Pinpoint the cell where the given text exists, returning its [x, y] midpoint coordinate. 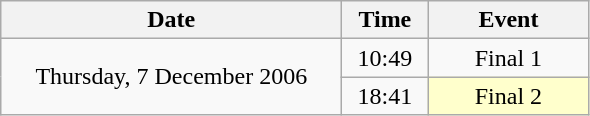
Final 1 [508, 58]
Time [385, 20]
Final 2 [508, 96]
Thursday, 7 December 2006 [172, 77]
10:49 [385, 58]
Event [508, 20]
Date [172, 20]
18:41 [385, 96]
